Locate the cell with the specified text and output its [x, y] center coordinate. 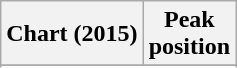
Peak position [189, 34]
Chart (2015) [72, 34]
